Return (x, y) of the center of cell containing provided text 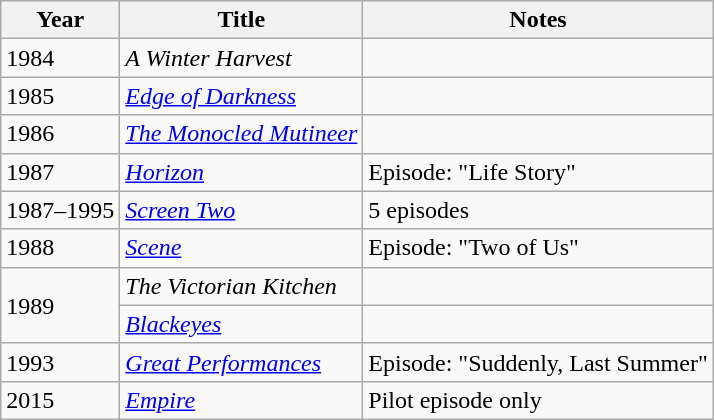
5 episodes (538, 210)
Great Performances (242, 362)
A Winter Harvest (242, 58)
Edge of Darkness (242, 96)
Year (60, 20)
Title (242, 20)
Blackeyes (242, 324)
1987–1995 (60, 210)
1987 (60, 172)
Episode: "Two of Us" (538, 248)
The Victorian Kitchen (242, 286)
Notes (538, 20)
Scene (242, 248)
1985 (60, 96)
1989 (60, 305)
Pilot episode only (538, 400)
Episode: "Suddenly, Last Summer" (538, 362)
1984 (60, 58)
Episode: "Life Story" (538, 172)
Screen Two (242, 210)
The Monocled Mutineer (242, 134)
1986 (60, 134)
1993 (60, 362)
Empire (242, 400)
Horizon (242, 172)
2015 (60, 400)
1988 (60, 248)
